Provide the (X, Y) coordinate of the cell's center where the given text is located.  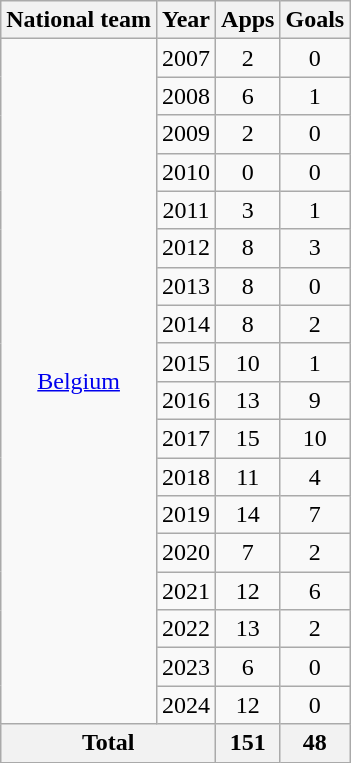
2018 (186, 477)
2007 (186, 58)
15 (248, 438)
2019 (186, 515)
48 (315, 743)
2014 (186, 324)
11 (248, 477)
Total (108, 743)
Goals (315, 20)
2009 (186, 134)
2010 (186, 172)
Belgium (79, 382)
2022 (186, 629)
2017 (186, 438)
2013 (186, 286)
2020 (186, 553)
2016 (186, 400)
4 (315, 477)
Apps (248, 20)
14 (248, 515)
2021 (186, 591)
2011 (186, 210)
National team (79, 20)
151 (248, 743)
9 (315, 400)
2015 (186, 362)
2012 (186, 248)
2008 (186, 96)
Year (186, 20)
2024 (186, 705)
2023 (186, 667)
